Output the [x, y] coordinate of the center of the cell containing the given text.  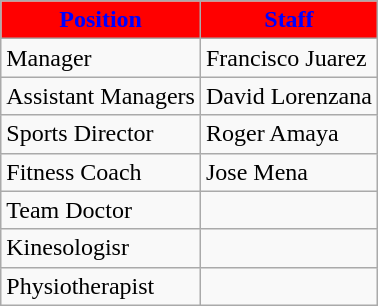
Manager [101, 58]
Sports Director [101, 134]
Physiotherapist [101, 286]
Fitness Coach [101, 172]
Kinesologisr [101, 248]
Staff [288, 20]
Assistant Managers [101, 96]
Francisco Juarez [288, 58]
Roger Amaya [288, 134]
David Lorenzana [288, 96]
Jose Mena [288, 172]
Team Doctor [101, 210]
Position [101, 20]
